Extract the (x, y) coordinate from the center of the cell holding the provided text.  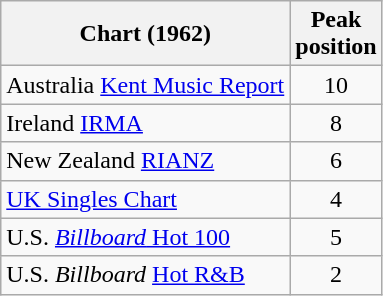
10 (336, 85)
4 (336, 199)
New Zealand RIANZ (146, 161)
U.S. Billboard Hot R&B (146, 275)
Peakposition (336, 34)
8 (336, 123)
U.S. Billboard Hot 100 (146, 237)
6 (336, 161)
Chart (1962) (146, 34)
5 (336, 237)
2 (336, 275)
UK Singles Chart (146, 199)
Ireland IRMA (146, 123)
Australia Kent Music Report (146, 85)
